Output the [x, y] coordinate of the center of the cell containing the given text.  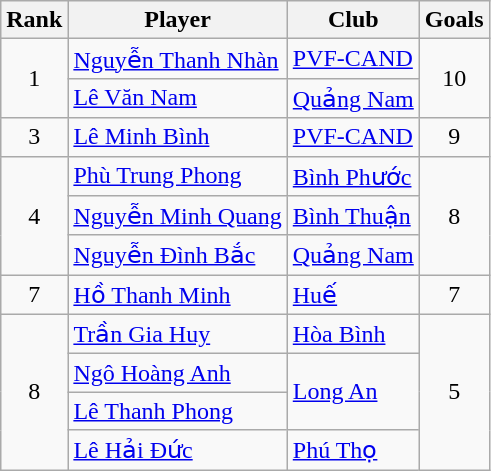
4 [34, 216]
Trần Gia Huy [178, 334]
5 [454, 392]
Player [178, 20]
Lê Văn Nam [178, 98]
Ngô Hoàng Anh [178, 373]
Nguyễn Đình Bắc [178, 255]
Phù Trung Phong [178, 176]
Rank [34, 20]
Lê Hải Đức [178, 450]
Bình Phước [353, 176]
Bình Thuận [353, 216]
Long An [353, 392]
Lê Thanh Phong [178, 411]
3 [34, 137]
9 [454, 137]
Nguyễn Thanh Nhàn [178, 59]
Goals [454, 20]
Nguyễn Minh Quang [178, 216]
Phú Thọ [353, 450]
10 [454, 78]
Club [353, 20]
Lê Minh Bình [178, 137]
Hồ Thanh Minh [178, 295]
1 [34, 78]
Hòa Bình [353, 334]
Huế [353, 295]
